Detect which cell encompasses the target text, then output its (x, y) center coordinate. 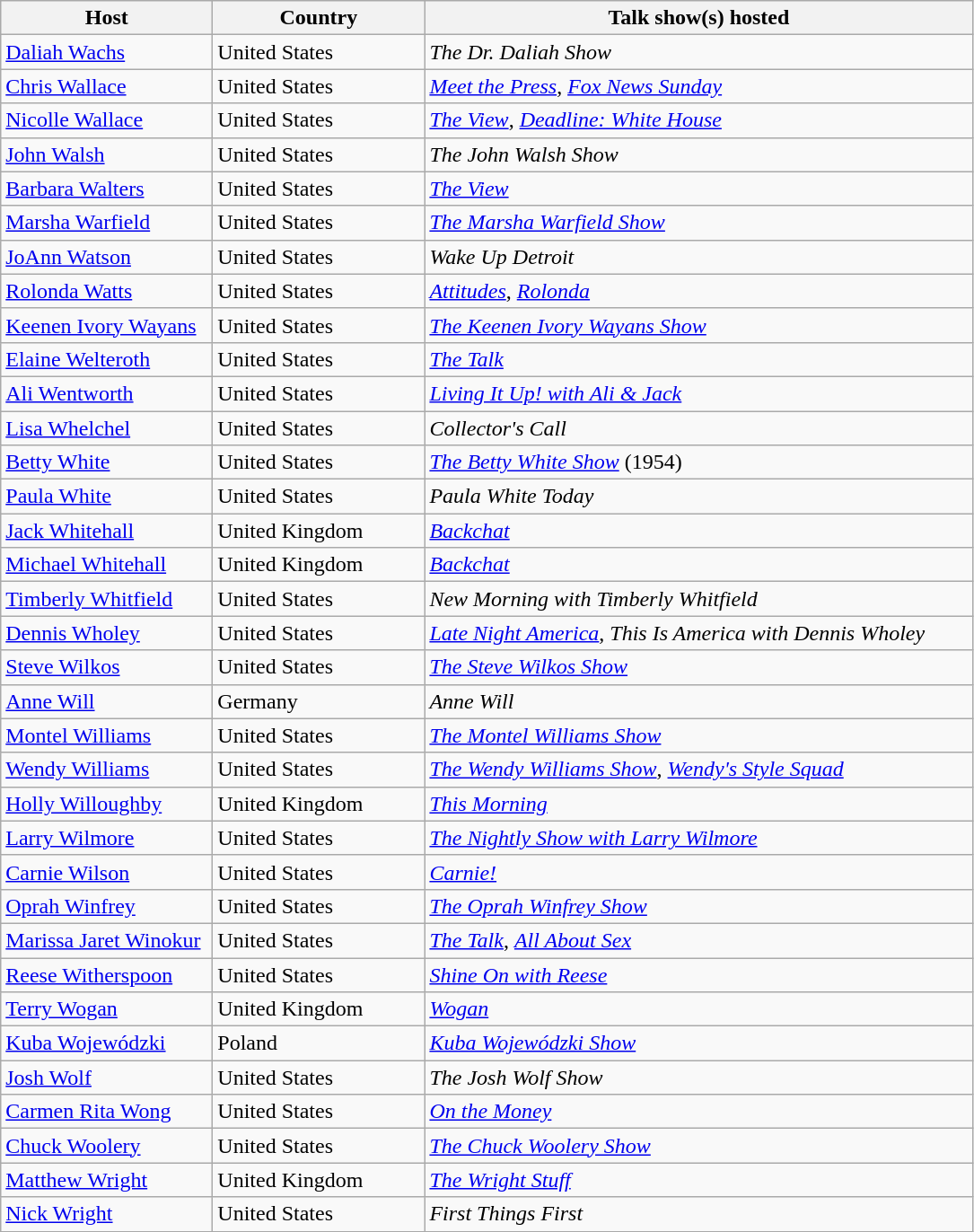
Rolonda Watts (107, 291)
Betty White (107, 462)
Ali Wentworth (107, 393)
Paula White (107, 497)
Poland (319, 1043)
Timberly Whitfield (107, 599)
Carnie Wilson (107, 872)
Marsha Warfield (107, 223)
Terry Wogan (107, 1009)
Chris Wallace (107, 86)
The Steve Wilkos Show (698, 667)
Elaine Welteroth (107, 359)
Country (319, 18)
Carmen Rita Wong (107, 1112)
Barbara Walters (107, 189)
Paula White Today (698, 497)
Reese Witherspoon (107, 974)
Chuck Woolery (107, 1146)
Collector's Call (698, 428)
Host (107, 18)
Michael Whitehall (107, 565)
The Oprah Winfrey Show (698, 906)
Lisa Whelchel (107, 428)
Living It Up! with Ali & Jack (698, 393)
Daliah Wachs (107, 52)
The Wright Stuff (698, 1180)
Holly Willoughby (107, 804)
The Keenen Ivory Wayans Show (698, 325)
The View, Deadline: White House (698, 120)
Montel Williams (107, 735)
First Things First (698, 1214)
Germany (319, 701)
The Talk (698, 359)
Larry Wilmore (107, 838)
Wendy Williams (107, 770)
John Walsh (107, 154)
The Betty White Show (1954) (698, 462)
Steve Wilkos (107, 667)
Marissa Jaret Winokur (107, 940)
New Morning with Timberly Whitfield (698, 599)
This Morning (698, 804)
Josh Wolf (107, 1078)
Kuba Wojewódzki (107, 1043)
Kuba Wojewódzki Show (698, 1043)
The Marsha Warfield Show (698, 223)
Talk show(s) hosted (698, 18)
The John Walsh Show (698, 154)
The View (698, 189)
Shine On with Reese (698, 974)
The Wendy Williams Show, Wendy's Style Squad (698, 770)
Oprah Winfrey (107, 906)
The Talk, All About Sex (698, 940)
JoAnn Watson (107, 257)
Dennis Wholey (107, 633)
Attitudes, Rolonda (698, 291)
The Nightly Show with Larry Wilmore (698, 838)
The Chuck Woolery Show (698, 1146)
Meet the Press, Fox News Sunday (698, 86)
Jack Whitehall (107, 531)
Keenen Ivory Wayans (107, 325)
Nick Wright (107, 1214)
Wogan (698, 1009)
Wake Up Detroit (698, 257)
Late Night America, This Is America with Dennis Wholey (698, 633)
Matthew Wright (107, 1180)
The Josh Wolf Show (698, 1078)
On the Money (698, 1112)
The Montel Williams Show (698, 735)
The Dr. Daliah Show (698, 52)
Carnie! (698, 872)
Nicolle Wallace (107, 120)
